From the cell containing the given text, extract its center point as [x, y] coordinate. 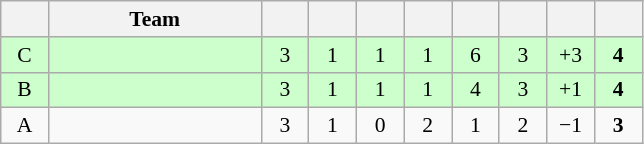
−1 [571, 126]
Team [154, 19]
C [25, 55]
6 [476, 55]
0 [380, 126]
+1 [571, 90]
B [25, 90]
+3 [571, 55]
A [25, 126]
